Identify which cell holds the provided text, then report its (x, y) central coordinate. 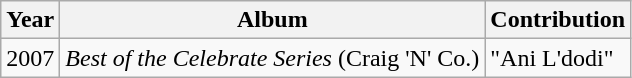
Year (30, 20)
"Ani L'dodi" (558, 58)
2007 (30, 58)
Contribution (558, 20)
Best of the Celebrate Series (Craig 'N' Co.) (272, 58)
Album (272, 20)
